Detect which cell encompasses the target text, then output its [X, Y] center coordinate. 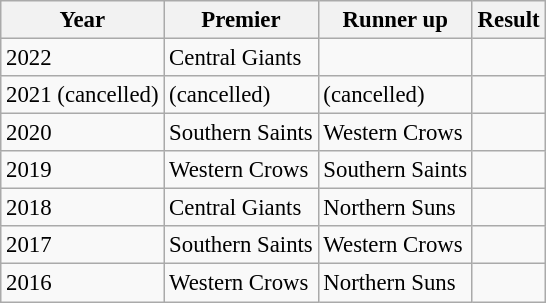
2020 [82, 133]
2019 [82, 170]
2016 [82, 283]
2022 [82, 58]
2021 (cancelled) [82, 95]
Year [82, 20]
Runner up [395, 20]
Premier [241, 20]
Result [508, 20]
2017 [82, 245]
2018 [82, 208]
